Extract the (x, y) coordinate from the center of the cell holding the provided text.  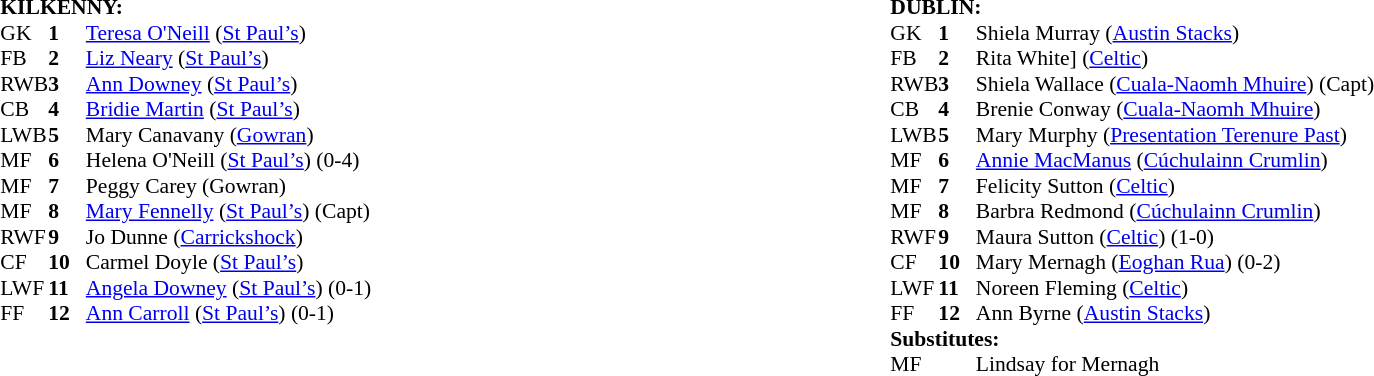
Bridie Martin (St Paul’s) (228, 109)
Ann Downey (St Paul’s) (228, 84)
Carmel Doyle (St Paul’s) (228, 263)
Barbra Redmond (Cúchulainn Crumlin) (1175, 211)
Felicity Sutton (Celtic) (1175, 186)
Shiela Murray (Austin Stacks) (1175, 33)
Helena O'Neill (St Paul’s) (0-4) (228, 161)
Brenie Conway (Cuala-Naomh Mhuire) (1175, 109)
Mary Mernagh (Eoghan Rua) (0-2) (1175, 263)
Teresa O'Neill (St Paul’s) (228, 33)
Ann Byrne (Austin Stacks) (1175, 313)
Rita White] (Celtic) (1175, 59)
Mary Murphy (Presentation Terenure Past) (1175, 135)
Substitutes: (1132, 339)
Noreen Fleming (Celtic) (1175, 288)
Mary Canavany (Gowran) (228, 135)
Annie MacManus (Cúchulainn Crumlin) (1175, 161)
Mary Fennelly (St Paul’s) (Capt) (228, 211)
Peggy Carey (Gowran) (228, 186)
Liz Neary (St Paul’s) (228, 59)
Ann Carroll (St Paul’s) (0-1) (228, 313)
Maura Sutton (Celtic) (1-0) (1175, 237)
Shiela Wallace (Cuala-Naomh Mhuire) (Capt) (1175, 84)
Jo Dunne (Carrickshock) (228, 237)
Angela Downey (St Paul’s) (0-1) (228, 288)
